Scan for the cell matching the given text and deliver its [x, y] coordinate at center. 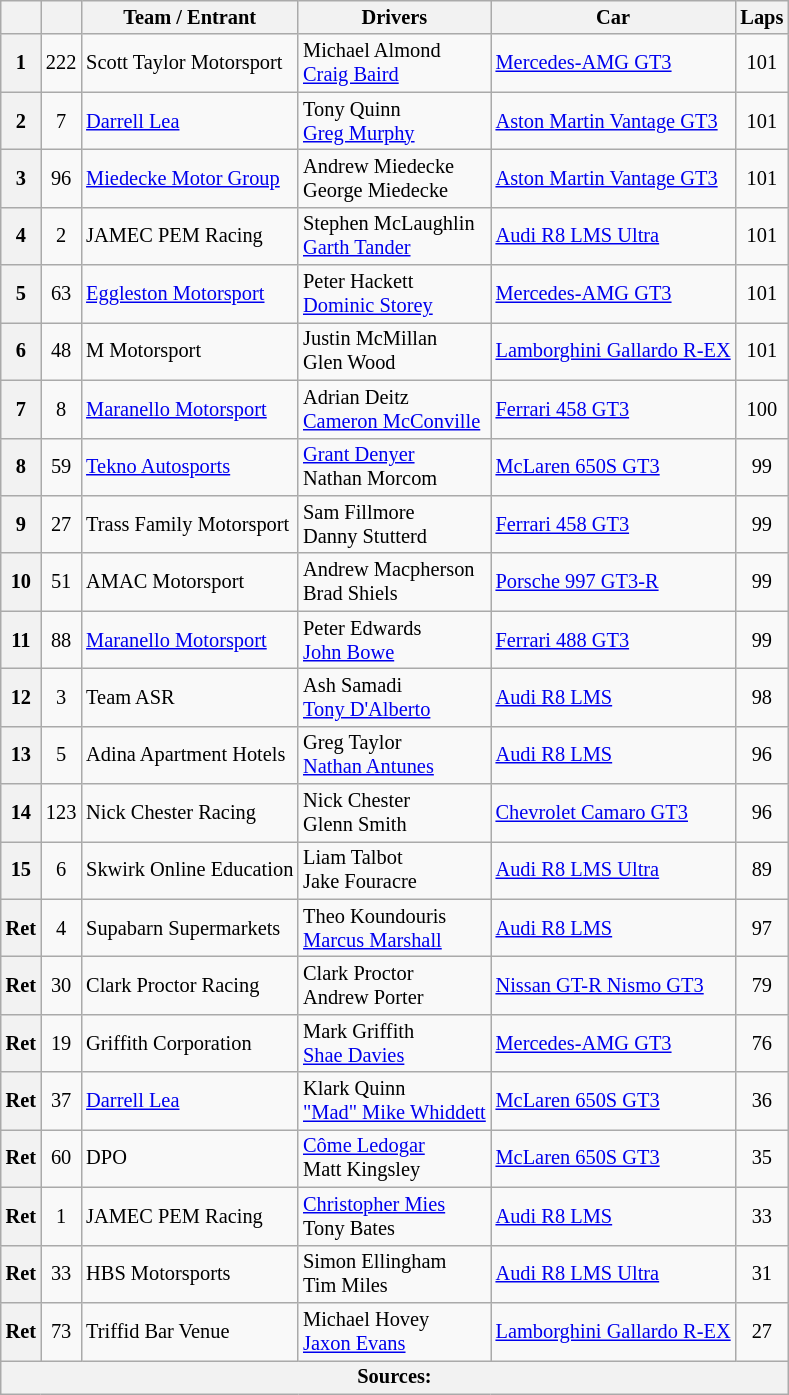
Peter Edwards John Bowe [394, 640]
Michael Almond Craig Baird [394, 63]
Scott Taylor Motorsport [190, 63]
Theo Koundouris Marcus Marshall [394, 928]
HBS Motorsports [190, 1274]
Tekno Autosports [190, 467]
31 [762, 1274]
Tony Quinn Greg Murphy [394, 121]
100 [762, 409]
13 [21, 755]
88 [61, 640]
Nissan GT-R Nismo GT3 [614, 985]
Nick Chester Glenn Smith [394, 813]
14 [21, 813]
37 [61, 1101]
30 [61, 985]
Trass Family Motorsport [190, 524]
Sources: [394, 1377]
35 [762, 1158]
Ash Samadi Tony D'Alberto [394, 697]
59 [61, 467]
Peter Hackett Dominic Storey [394, 294]
Côme Ledogar Matt Kingsley [394, 1158]
M Motorsport [190, 351]
51 [61, 582]
Andrew Macpherson Brad Shiels [394, 582]
97 [762, 928]
89 [762, 870]
36 [762, 1101]
Triffid Bar Venue [190, 1331]
Greg Taylor Nathan Antunes [394, 755]
AMAC Motorsport [190, 582]
Andrew Miedecke George Miedecke [394, 178]
Adina Apartment Hotels [190, 755]
60 [61, 1158]
Skwirk Online Education [190, 870]
98 [762, 697]
Porsche 997 GT3-R [614, 582]
Grant Denyer Nathan Morcom [394, 467]
Car [614, 17]
Nick Chester Racing [190, 813]
Clark Proctor Andrew Porter [394, 985]
Team / Entrant [190, 17]
Drivers [394, 17]
15 [21, 870]
12 [21, 697]
Simon Ellingham Tim Miles [394, 1274]
11 [21, 640]
76 [762, 1043]
Stephen McLaughlin Garth Tander [394, 236]
Sam Fillmore Danny Stutterd [394, 524]
Michael Hovey Jaxon Evans [394, 1331]
Miedecke Motor Group [190, 178]
DPO [190, 1158]
Ferrari 488 GT3 [614, 640]
63 [61, 294]
10 [21, 582]
73 [61, 1331]
Adrian Deitz Cameron McConville [394, 409]
Team ASR [190, 697]
Eggleston Motorsport [190, 294]
123 [61, 813]
Mark Griffith Shae Davies [394, 1043]
222 [61, 63]
9 [21, 524]
48 [61, 351]
79 [762, 985]
Christopher Mies Tony Bates [394, 1216]
Laps [762, 17]
19 [61, 1043]
Clark Proctor Racing [190, 985]
Justin McMillan Glen Wood [394, 351]
Griffith Corporation [190, 1043]
Liam Talbot Jake Fouracre [394, 870]
Chevrolet Camaro GT3 [614, 813]
Klark Quinn "Mad" Mike Whiddett [394, 1101]
Supabarn Supermarkets [190, 928]
